Search for the cell housing the specified text and yield its (X, Y) center coordinate. 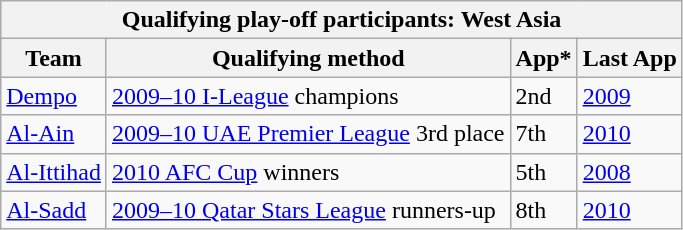
Al-Ain (54, 134)
2009 (630, 96)
2009–10 UAE Premier League 3rd place (308, 134)
7th (544, 134)
Al-Sadd (54, 210)
Last App (630, 58)
2nd (544, 96)
App* (544, 58)
Qualifying method (308, 58)
8th (544, 210)
Team (54, 58)
2009–10 Qatar Stars League runners-up (308, 210)
2009–10 I-League champions (308, 96)
Dempo (54, 96)
Qualifying play-off participants: West Asia (342, 20)
5th (544, 172)
2010 AFC Cup winners (308, 172)
Al-Ittihad (54, 172)
2008 (630, 172)
